Scan for the cell matching the given text and deliver its (x, y) coordinate at center. 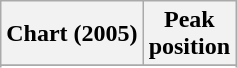
Peakposition (189, 34)
Chart (2005) (72, 34)
